For the text-containing cell, return its midpoint in (X, Y) coordinate format. 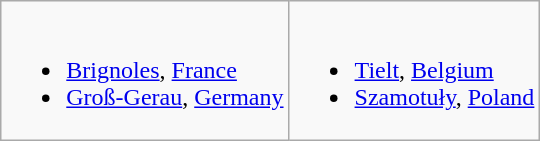
Brignoles, France Groß-Gerau, Germany (145, 71)
Tielt, Belgium Szamotuły, Poland (414, 71)
